Scan for the cell matching the given text and deliver its (x, y) coordinate at center. 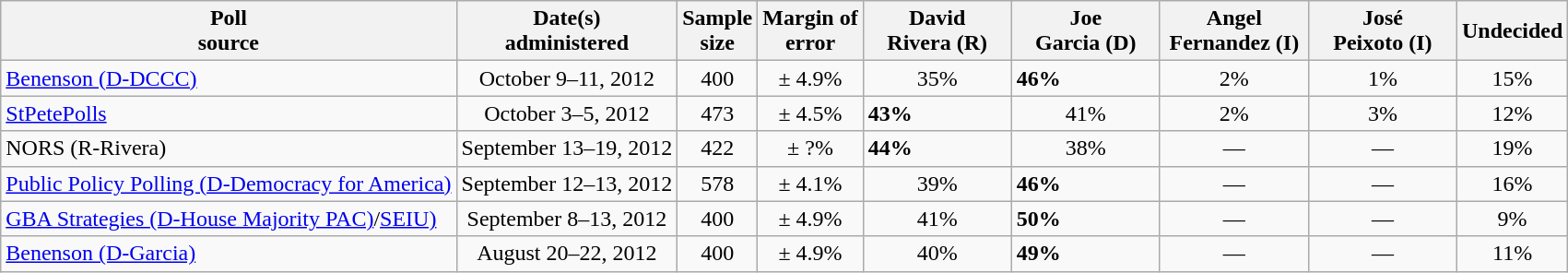
473 (717, 113)
September 8–13, 2012 (567, 219)
Samplesize (717, 31)
35% (937, 78)
August 20–22, 2012 (567, 254)
39% (937, 184)
44% (937, 148)
578 (717, 184)
September 12–13, 2012 (567, 184)
Public Policy Polling (D-Democracy for America) (229, 184)
Pollsource (229, 31)
JoeGarcia (D) (1086, 31)
Benenson (D-Garcia) (229, 254)
9% (1512, 219)
43% (937, 113)
GBA Strategies (D-House Majority PAC)/SEIU) (229, 219)
September 13–19, 2012 (567, 148)
40% (937, 254)
Margin oferror (810, 31)
Date(s)administered (567, 31)
DavidRivera (R) (937, 31)
422 (717, 148)
± ?% (810, 148)
16% (1512, 184)
15% (1512, 78)
Benenson (D-DCCC) (229, 78)
1% (1383, 78)
JoséPeixoto (I) (1383, 31)
19% (1512, 148)
± 4.5% (810, 113)
Undecided (1512, 31)
12% (1512, 113)
50% (1086, 219)
49% (1086, 254)
October 3–5, 2012 (567, 113)
AngelFernandez (I) (1233, 31)
3% (1383, 113)
StPetePolls (229, 113)
October 9–11, 2012 (567, 78)
11% (1512, 254)
38% (1086, 148)
± 4.1% (810, 184)
NORS (R-Rivera) (229, 148)
